Scan for the cell matching the given text and deliver its (X, Y) coordinate at center. 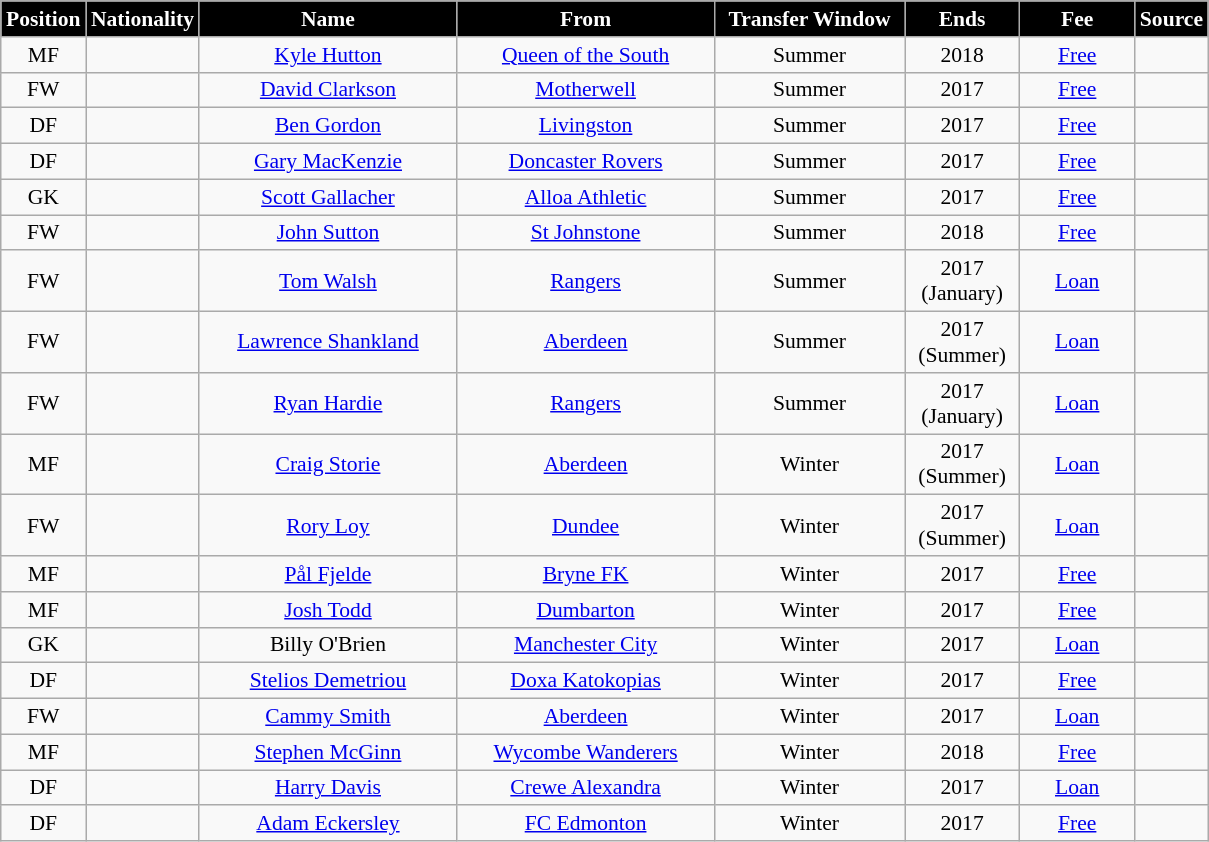
Craig Storie (328, 464)
Pål Fjelde (328, 574)
Cammy Smith (328, 717)
Nationality (142, 19)
Gary MacKenzie (328, 162)
Ends (962, 19)
Adam Eckersley (328, 824)
Name (328, 19)
From (586, 19)
Transfer Window (809, 19)
Motherwell (586, 90)
Scott Gallacher (328, 197)
John Sutton (328, 233)
Josh Todd (328, 610)
Ryan Hardie (328, 404)
Fee (1078, 19)
Ben Gordon (328, 126)
Stelios Demetriou (328, 681)
Rory Loy (328, 526)
FC Edmonton (586, 824)
Source (1172, 19)
Billy O'Brien (328, 645)
Manchester City (586, 645)
Harry Davis (328, 788)
Kyle Hutton (328, 55)
St Johnstone (586, 233)
Dumbarton (586, 610)
Dundee (586, 526)
Tom Walsh (328, 282)
Alloa Athletic (586, 197)
Stephen McGinn (328, 752)
David Clarkson (328, 90)
Position (44, 19)
Livingston (586, 126)
Wycombe Wanderers (586, 752)
Lawrence Shankland (328, 342)
Queen of the South (586, 55)
Bryne FK (586, 574)
Crewe Alexandra (586, 788)
Doncaster Rovers (586, 162)
Doxa Katokopias (586, 681)
